Output the [x, y] coordinate of the center of the cell containing the given text.  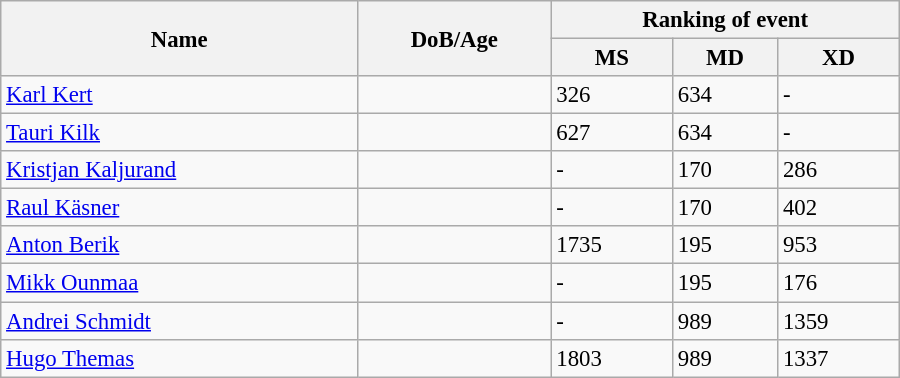
1337 [839, 358]
Hugo Themas [180, 358]
Ranking of event [725, 20]
402 [839, 208]
Raul Käsner [180, 208]
1359 [839, 321]
Mikk Ounmaa [180, 283]
1803 [612, 358]
286 [839, 170]
Karl Kert [180, 95]
Andrei Schmidt [180, 321]
Name [180, 38]
627 [612, 133]
176 [839, 283]
MS [612, 58]
Tauri Kilk [180, 133]
Anton Berik [180, 245]
MD [724, 58]
DoB/Age [454, 38]
953 [839, 245]
1735 [612, 245]
XD [839, 58]
Kristjan Kaljurand [180, 170]
326 [612, 95]
